Output the (x, y) coordinate of the center of the cell containing the given text.  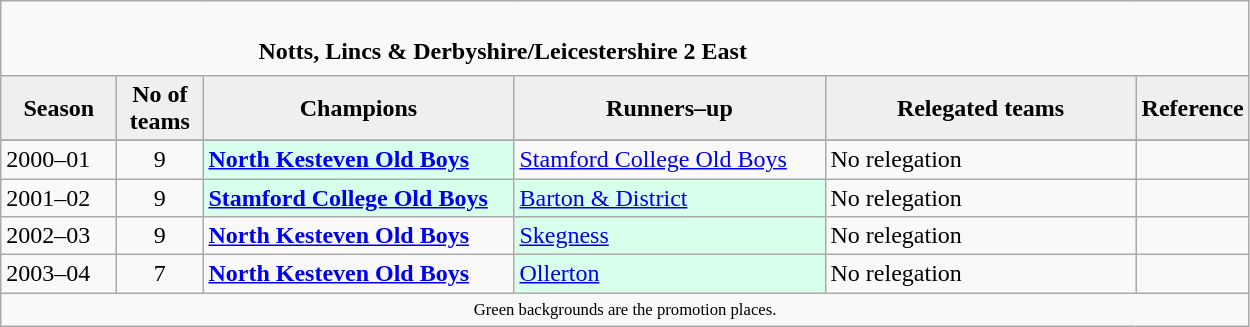
Reference (1192, 108)
Runners–up (670, 108)
No of teams (160, 108)
2003–04 (59, 274)
2002–03 (59, 236)
Ollerton (670, 274)
Skegness (670, 236)
7 (160, 274)
Green backgrounds are the promotion places. (626, 310)
Barton & District (670, 197)
Champions (358, 108)
2001–02 (59, 197)
Relegated teams (980, 108)
2000–01 (59, 159)
Season (59, 108)
